Determine the [X, Y] coordinate at the center of the cell enclosing the given text.  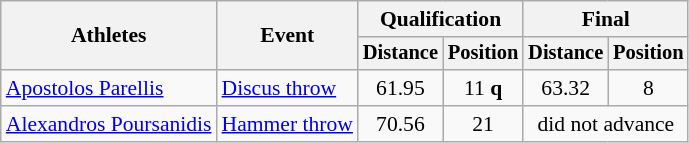
Athletes [109, 36]
Apostolos Parellis [109, 88]
63.32 [566, 88]
Qualification [440, 19]
61.95 [400, 88]
Discus throw [288, 88]
Hammer throw [288, 124]
21 [483, 124]
did not advance [606, 124]
Final [606, 19]
Event [288, 36]
70.56 [400, 124]
Alexandros Poursanidis [109, 124]
8 [648, 88]
11 q [483, 88]
